From the cell containing the given text, extract its center point as [X, Y] coordinate. 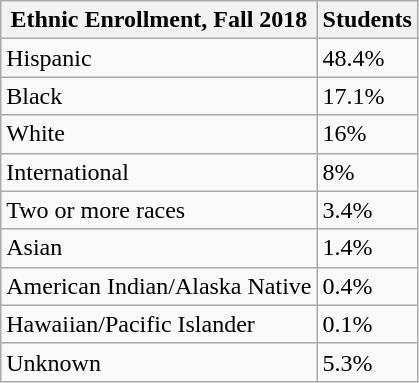
American Indian/Alaska Native [159, 286]
8% [367, 172]
Students [367, 20]
Unknown [159, 362]
International [159, 172]
Ethnic Enrollment, Fall 2018 [159, 20]
3.4% [367, 210]
0.4% [367, 286]
Hispanic [159, 58]
16% [367, 134]
Asian [159, 248]
White [159, 134]
5.3% [367, 362]
48.4% [367, 58]
1.4% [367, 248]
Two or more races [159, 210]
Hawaiian/Pacific Islander [159, 324]
17.1% [367, 96]
0.1% [367, 324]
Black [159, 96]
